Return the [X, Y] coordinate for the center point of the cell that contains the specified text.  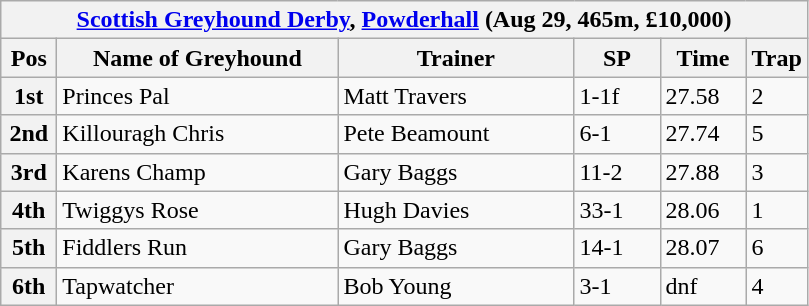
Matt Travers [456, 96]
6-1 [617, 134]
Princes Pal [198, 96]
5 [776, 134]
Name of Greyhound [198, 58]
Killouragh Chris [198, 134]
27.88 [703, 172]
SP [617, 58]
Karens Champ [198, 172]
11-2 [617, 172]
27.74 [703, 134]
4th [29, 210]
4 [776, 286]
28.07 [703, 248]
14-1 [617, 248]
Pos [29, 58]
Time [703, 58]
Trap [776, 58]
1 [776, 210]
Hugh Davies [456, 210]
Tapwatcher [198, 286]
1st [29, 96]
Twiggys Rose [198, 210]
Scottish Greyhound Derby, Powderhall (Aug 29, 465m, £10,000) [404, 20]
Pete Beamount [456, 134]
6th [29, 286]
1-1f [617, 96]
6 [776, 248]
3rd [29, 172]
3-1 [617, 286]
dnf [703, 286]
3 [776, 172]
Fiddlers Run [198, 248]
27.58 [703, 96]
28.06 [703, 210]
Trainer [456, 58]
2 [776, 96]
Bob Young [456, 286]
33-1 [617, 210]
5th [29, 248]
2nd [29, 134]
